Find where the given text appears and provide that cell's center as [X, Y] coordinate. 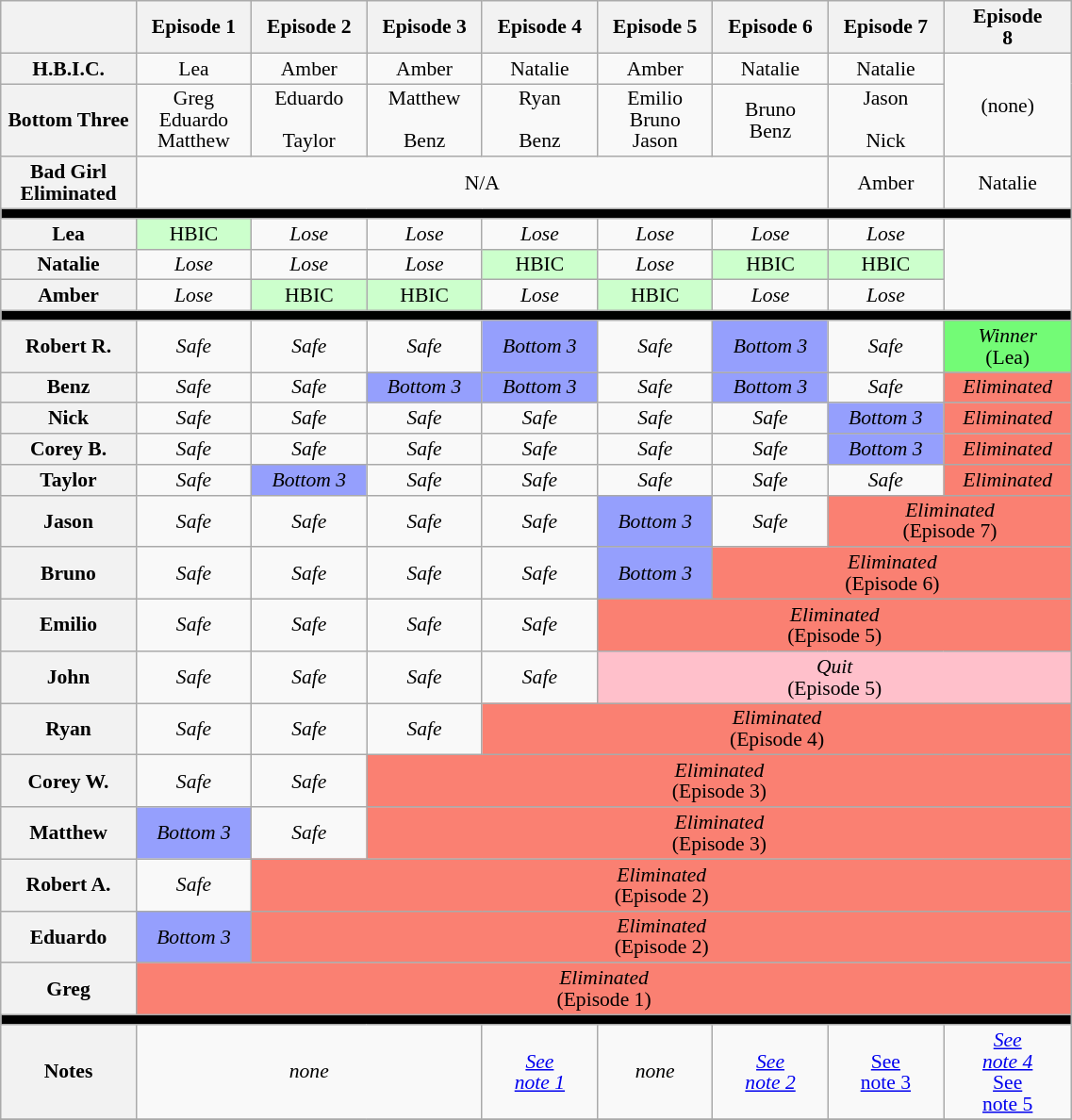
Episode8 [1008, 26]
RyanBenz [539, 121]
Episode 7 [885, 26]
EmilioBrunoJason [655, 121]
BrunoBenz [770, 121]
MatthewBenz [424, 121]
Seenote 3 [885, 1072]
Nick [69, 419]
JasonNick [885, 121]
Episode 4 [539, 26]
Robert A. [69, 884]
Matthew [69, 833]
Corey B. [69, 449]
Eliminated(Episode 6) [892, 573]
Seenote 2 [770, 1072]
Eliminated(Episode 4) [777, 730]
Taylor [69, 481]
Ryan [69, 730]
Seenote 1 [539, 1072]
Bruno [69, 573]
H.B.I.C. [69, 68]
Episode 3 [424, 26]
Eduardo [69, 937]
Greg [69, 990]
Episode 5 [655, 26]
(none) [1008, 105]
Corey W. [69, 781]
Bad Girl Eliminated [69, 183]
Eliminated(Episode 7) [950, 520]
John [69, 677]
GregEduardoMatthew [193, 121]
Jason [69, 520]
Benz [69, 388]
Quit(Episode 5) [835, 677]
Robert R. [69, 347]
Seenote 4Seenote 5 [1008, 1072]
Notes [69, 1072]
Bottom Three [69, 121]
Episode 1 [193, 26]
Winner(Lea) [1008, 347]
Episode 6 [770, 26]
Emilio [69, 626]
Episode 2 [309, 26]
N/A [482, 183]
Eliminated(Episode 1) [603, 990]
EduardoTaylor [309, 121]
Eliminated(Episode 5) [835, 626]
